Determine the [x, y] coordinate at the center of the cell enclosing the given text.  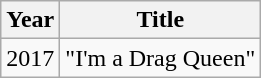
Title [160, 20]
2017 [30, 58]
Year [30, 20]
"I'm a Drag Queen" [160, 58]
